For the text-containing cell, return its midpoint in [X, Y] coordinate format. 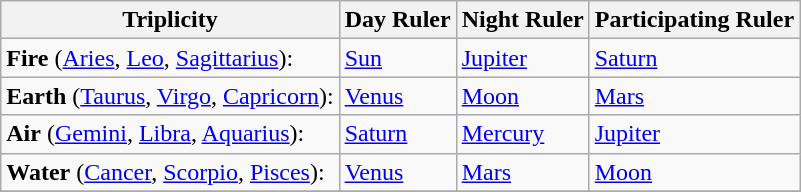
Day Ruler [398, 20]
Fire (Aries, Leo, Sagittarius): [170, 58]
Water (Cancer, Scorpio, Pisces): [170, 172]
Night Ruler [522, 20]
Triplicity [170, 20]
Mercury [522, 134]
Participating Ruler [694, 20]
Earth (Taurus, Virgo, Capricorn): [170, 96]
Sun [398, 58]
Air (Gemini, Libra, Aquarius): [170, 134]
